Output the (X, Y) coordinate of the center of the cell containing the given text.  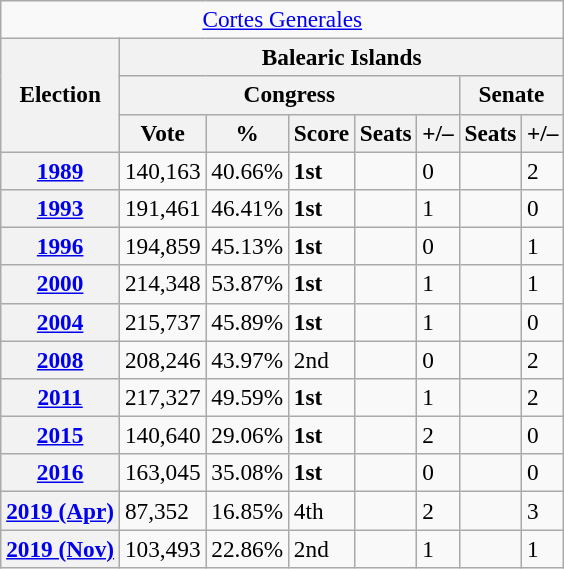
46.41% (248, 208)
2011 (60, 397)
1993 (60, 208)
45.13% (248, 246)
3 (543, 510)
2000 (60, 284)
% (248, 133)
22.86% (248, 548)
Balearic Islands (341, 57)
Vote (162, 133)
214,348 (162, 284)
163,045 (162, 473)
43.97% (248, 359)
4th (321, 510)
1996 (60, 246)
140,640 (162, 435)
191,461 (162, 208)
2008 (60, 359)
29.06% (248, 435)
103,493 (162, 548)
16.85% (248, 510)
45.89% (248, 322)
2019 (Nov) (60, 548)
35.08% (248, 473)
Election (60, 94)
215,737 (162, 322)
208,246 (162, 359)
87,352 (162, 510)
53.87% (248, 284)
Congress (289, 95)
Senate (512, 95)
2019 (Apr) (60, 510)
194,859 (162, 246)
140,163 (162, 170)
1989 (60, 170)
49.59% (248, 397)
217,327 (162, 397)
40.66% (248, 170)
2016 (60, 473)
Cortes Generales (282, 19)
2015 (60, 435)
2004 (60, 322)
Score (321, 133)
